From the cell containing the given text, extract its center point as [X, Y] coordinate. 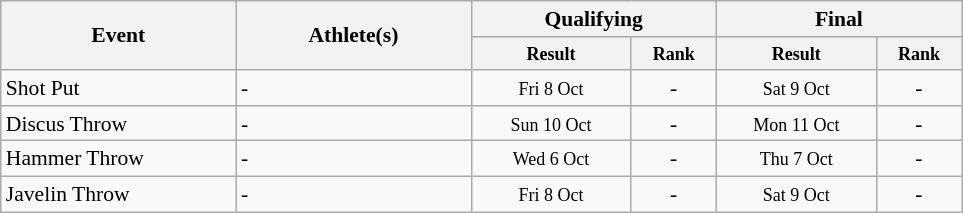
Event [118, 36]
Final [838, 19]
Shot Put [118, 88]
Athlete(s) [354, 36]
Discus Throw [118, 124]
Wed 6 Oct [551, 159]
Sun 10 Oct [551, 124]
Hammer Throw [118, 159]
Qualifying [594, 19]
Javelin Throw [118, 195]
Mon 11 Oct [796, 124]
Thu 7 Oct [796, 159]
